Identify which cell holds the provided text, then report its [X, Y] central coordinate. 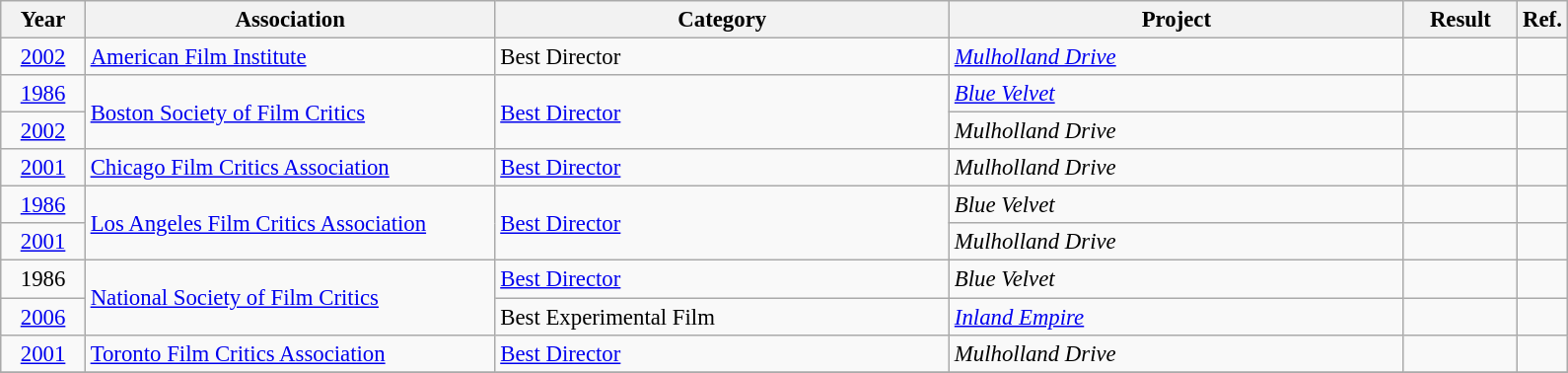
Result [1461, 20]
Year [43, 20]
Project [1177, 20]
2006 [43, 317]
Ref. [1542, 20]
Chicago Film Critics Association [290, 168]
Inland Empire [1177, 317]
Toronto Film Critics Association [290, 353]
Los Angeles Film Critics Association [290, 223]
Boston Society of Film Critics [290, 112]
Category [722, 20]
American Film Institute [290, 57]
National Society of Film Critics [290, 298]
Best Experimental Film [722, 317]
Association [290, 20]
